From the cell containing the given text, extract its center point as (X, Y) coordinate. 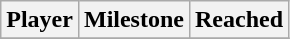
Milestone (134, 20)
Reached (238, 20)
Player (40, 20)
